Determine the (x, y) coordinate at the center of the cell enclosing the given text.  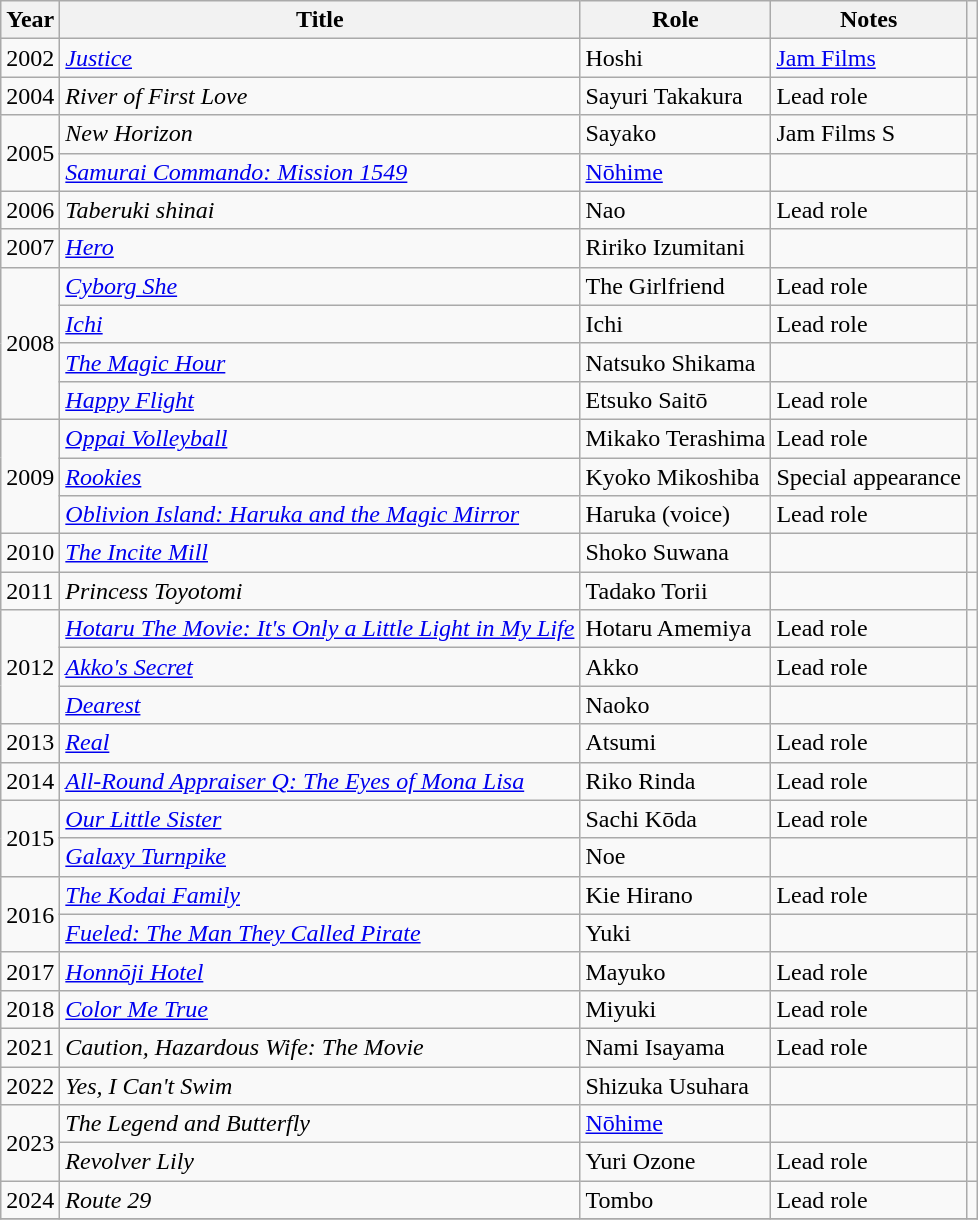
Atsumi (676, 743)
Sayuri Takakura (676, 96)
Nami Isayama (676, 1047)
The Incite Mill (320, 553)
Haruka (voice) (676, 515)
Tombo (676, 1200)
Revolver Lily (320, 1162)
2011 (30, 591)
Shizuka Usuhara (676, 1085)
2007 (30, 248)
Caution, Hazardous Wife: The Movie (320, 1047)
2010 (30, 553)
2022 (30, 1085)
Taberuki shinai (320, 210)
The Kodai Family (320, 895)
Color Me True (320, 1009)
2002 (30, 58)
Oblivion Island: Haruka and the Magic Mirror (320, 515)
Our Little Sister (320, 819)
2018 (30, 1009)
Sachi Kōda (676, 819)
Miyuki (676, 1009)
Hotaru Amemiya (676, 629)
Shoko Suwana (676, 553)
2016 (30, 914)
Kyoko Mikoshiba (676, 477)
Tadako Torii (676, 591)
2012 (30, 667)
Special appearance (869, 477)
Riko Rinda (676, 781)
New Horizon (320, 134)
Akko's Secret (320, 667)
Jam Films (869, 58)
2005 (30, 153)
Noe (676, 857)
Cyborg She (320, 286)
All-Round Appraiser Q: The Eyes of Mona Lisa (320, 781)
Hero (320, 248)
Yes, I Can't Swim (320, 1085)
Kie Hirano (676, 895)
Hotaru The Movie: It's Only a Little Light in My Life (320, 629)
Mayuko (676, 971)
Route 29 (320, 1200)
Title (320, 20)
Jam Films S (869, 134)
Fueled: The Man They Called Pirate (320, 933)
Year (30, 20)
Justice (320, 58)
Role (676, 20)
Naoko (676, 705)
Mikako Terashima (676, 438)
Rookies (320, 477)
Yuri Ozone (676, 1162)
Galaxy Turnpike (320, 857)
Hoshi (676, 58)
2023 (30, 1143)
Samurai Commando: Mission 1549 (320, 172)
Etsuko Saitō (676, 400)
2004 (30, 96)
Dearest (320, 705)
Happy Flight (320, 400)
Princess Toyotomi (320, 591)
The Girlfriend (676, 286)
River of First Love (320, 96)
2021 (30, 1047)
Natsuko Shikama (676, 362)
2017 (30, 971)
2008 (30, 343)
Honnōji Hotel (320, 971)
The Magic Hour (320, 362)
Real (320, 743)
2006 (30, 210)
Yuki (676, 933)
2014 (30, 781)
Sayako (676, 134)
2009 (30, 476)
The Legend and Butterfly (320, 1124)
Oppai Volleyball (320, 438)
2024 (30, 1200)
Akko (676, 667)
2013 (30, 743)
Ririko Izumitani (676, 248)
2015 (30, 838)
Notes (869, 20)
Nao (676, 210)
